Detect which cell encompasses the target text, then output its (x, y) center coordinate. 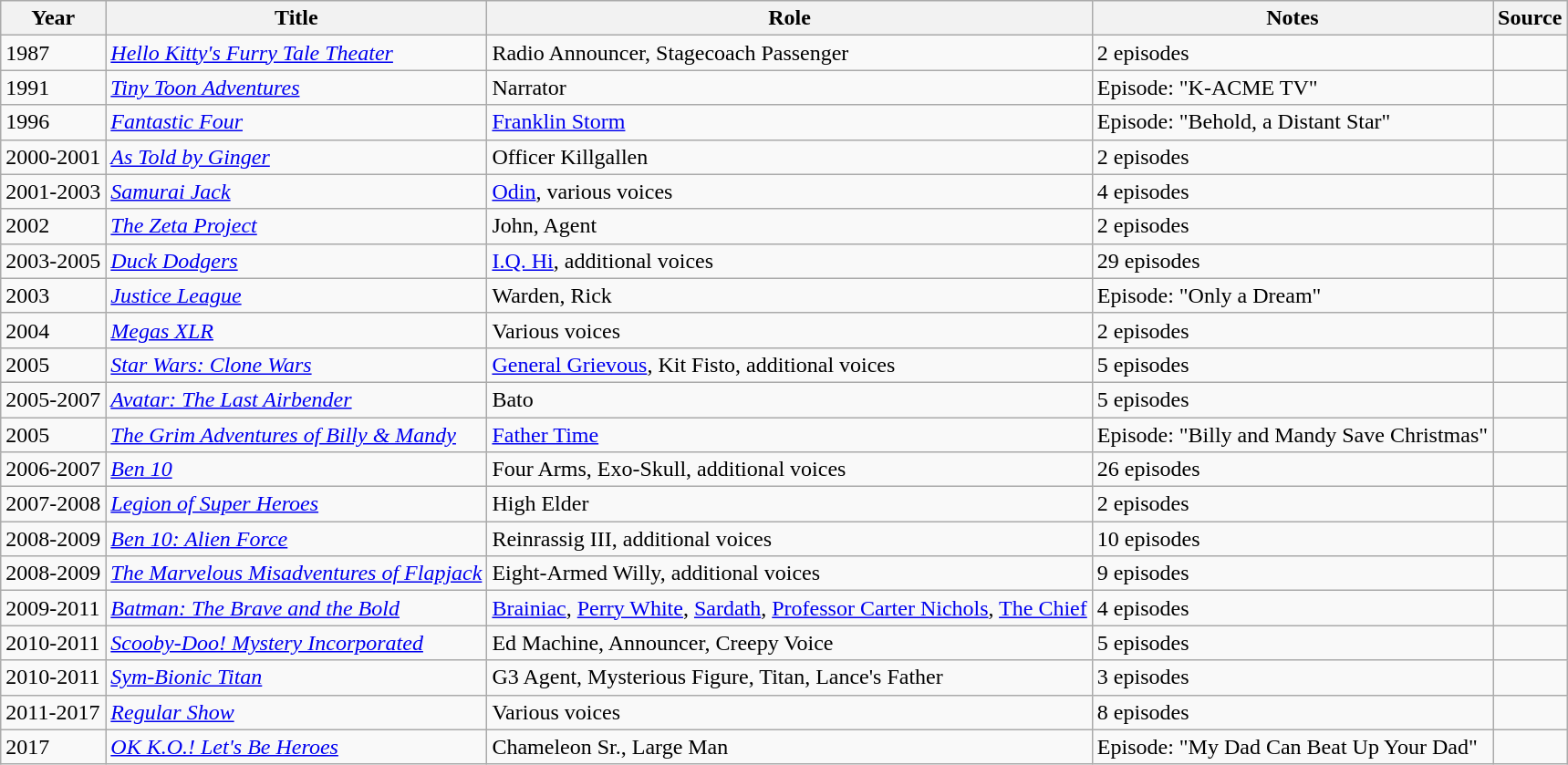
2007-2008 (53, 504)
Warden, Rick (790, 295)
Episode: "My Dad Can Beat Up Your Dad" (1292, 747)
Duck Dodgers (296, 261)
1996 (53, 122)
Justice League (296, 295)
The Zeta Project (296, 226)
Tiny Toon Adventures (296, 88)
Star Wars: Clone Wars (296, 365)
Hello Kitty's Furry Tale Theater (296, 53)
2004 (53, 330)
2011-2017 (53, 712)
Notes (1292, 18)
1987 (53, 53)
Fantastic Four (296, 122)
Avatar: The Last Airbender (296, 399)
I.Q. Hi, additional voices (790, 261)
As Told by Ginger (296, 157)
2001-2003 (53, 191)
Chameleon Sr., Large Man (790, 747)
Brainiac, Perry White, Sardath, Professor Carter Nichols, The Chief (790, 608)
Episode: "Behold, a Distant Star" (1292, 122)
1991 (53, 88)
Samurai Jack (296, 191)
Officer Killgallen (790, 157)
The Grim Adventures of Billy & Mandy (296, 435)
Episode: "Only a Dream" (1292, 295)
Narrator (790, 88)
Four Arms, Exo-Skull, additional voices (790, 470)
John, Agent (790, 226)
3 episodes (1292, 677)
2006-2007 (53, 470)
Ed Machine, Announcer, Creepy Voice (790, 643)
Regular Show (296, 712)
2003-2005 (53, 261)
2003 (53, 295)
Scooby-Doo! Mystery Incorporated (296, 643)
Episode: "K-ACME TV" (1292, 88)
2009-2011 (53, 608)
2005-2007 (53, 399)
Year (53, 18)
Ben 10 (296, 470)
Batman: The Brave and the Bold (296, 608)
Bato (790, 399)
29 episodes (1292, 261)
Franklin Storm (790, 122)
Odin, various voices (790, 191)
Title (296, 18)
2017 (53, 747)
Radio Announcer, Stagecoach Passenger (790, 53)
G3 Agent, Mysterious Figure, Titan, Lance's Father (790, 677)
High Elder (790, 504)
Episode: "Billy and Mandy Save Christmas" (1292, 435)
Reinrassig III, additional voices (790, 539)
Role (790, 18)
26 episodes (1292, 470)
Megas XLR (296, 330)
Eight-Armed Willy, additional voices (790, 574)
8 episodes (1292, 712)
Source (1531, 18)
OK K.O.! Let's Be Heroes (296, 747)
10 episodes (1292, 539)
Legion of Super Heroes (296, 504)
The Marvelous Misadventures of Flapjack (296, 574)
Sym-Bionic Titan (296, 677)
General Grievous, Kit Fisto, additional voices (790, 365)
9 episodes (1292, 574)
2002 (53, 226)
Father Time (790, 435)
2000-2001 (53, 157)
Ben 10: Alien Force (296, 539)
